Output the [X, Y] coordinate of the center of the cell containing the given text.  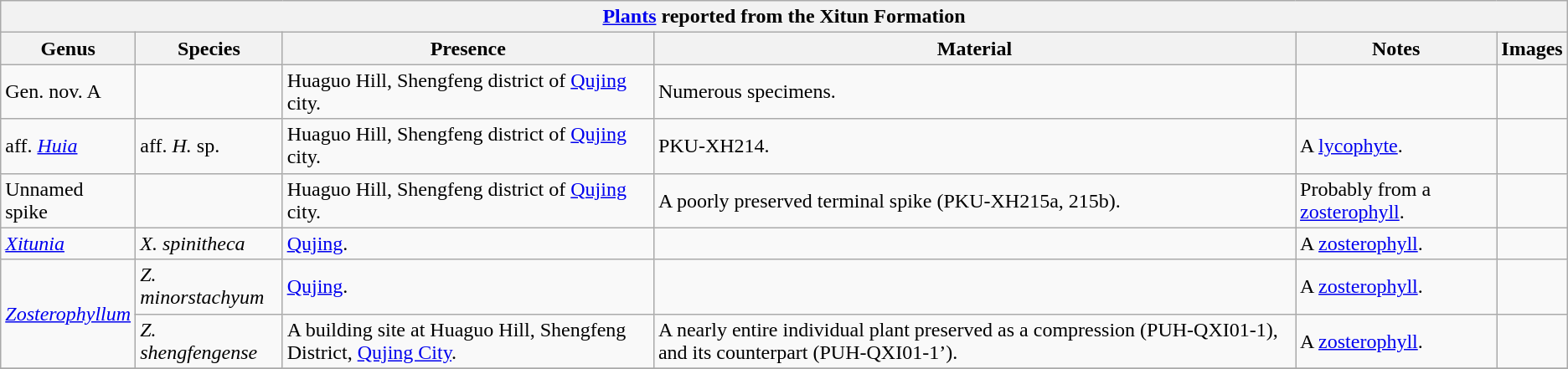
A nearly entire individual plant preserved as a compression (PUH-QXI01-1), and its counterpart (PUH-QXI01-1’). [974, 341]
aff. H. sp. [209, 146]
Species [209, 49]
A lycophyte. [1396, 146]
Presence [467, 49]
Probably from a zosterophyll. [1396, 201]
Xitunia [69, 243]
Genus [69, 49]
Zosterophyllum [69, 314]
Z. shengfengense [209, 341]
Gen. nov. A [69, 92]
Z. minorstachyum [209, 286]
Numerous specimens. [974, 92]
A building site at Huaguo Hill, Shengfeng District, Qujing City. [467, 341]
X. spinitheca [209, 243]
Material [974, 49]
Plants reported from the Xitun Formation [784, 17]
aff. Huia [69, 146]
Unnamed spike [69, 201]
Notes [1396, 49]
A poorly preserved terminal spike (PKU-XH215a, 215b). [974, 201]
Images [1532, 49]
PKU-XH214. [974, 146]
